Locate the cell with the specified text and output its (x, y) center coordinate. 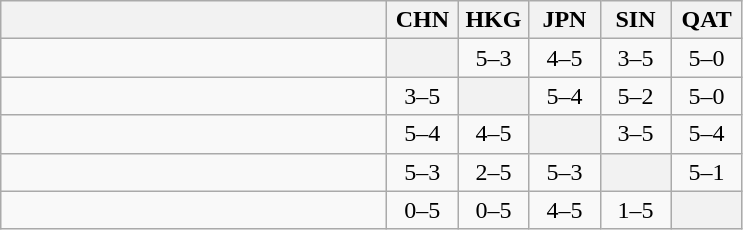
SIN (636, 20)
5–2 (636, 96)
QAT (706, 20)
2–5 (494, 172)
CHN (422, 20)
HKG (494, 20)
1–5 (636, 210)
5–1 (706, 172)
JPN (564, 20)
